Pinpoint the cell where the given text exists, returning its [X, Y] midpoint coordinate. 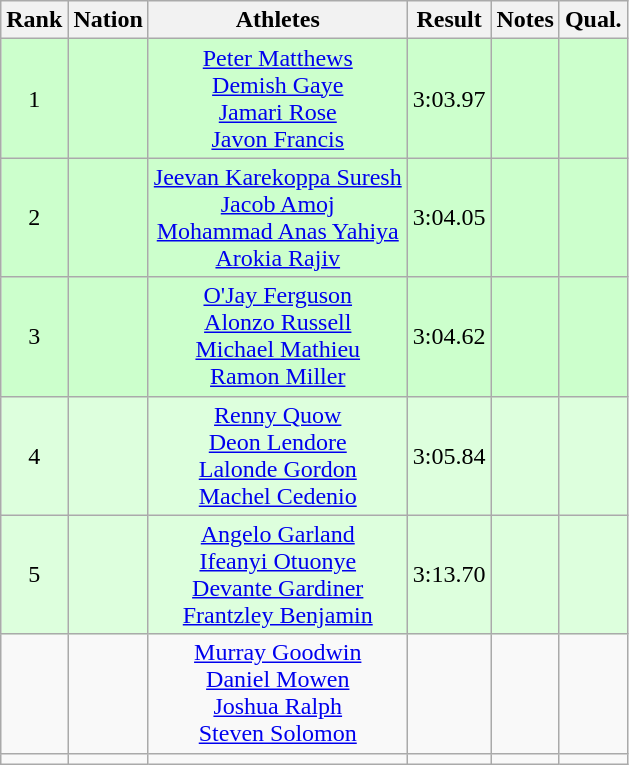
Result [449, 20]
3:13.70 [449, 574]
Nation [108, 20]
3:04.05 [449, 218]
2 [34, 218]
Qual. [593, 20]
Renny QuowDeon LendoreLalonde GordonMachel Cedenio [278, 456]
Angelo GarlandIfeanyi OtuonyeDevante GardinerFrantzley Benjamin [278, 574]
Murray GoodwinDaniel MowenJoshua RalphSteven Solomon [278, 694]
O'Jay FergusonAlonzo RussellMichael MathieuRamon Miller [278, 336]
Jeevan Karekoppa SureshJacob AmojMohammad Anas YahiyaArokia Rajiv [278, 218]
4 [34, 456]
5 [34, 574]
Athletes [278, 20]
3:03.97 [449, 98]
Rank [34, 20]
Peter MatthewsDemish GayeJamari RoseJavon Francis [278, 98]
3 [34, 336]
3:04.62 [449, 336]
Notes [525, 20]
1 [34, 98]
3:05.84 [449, 456]
